For the text-containing cell, return its midpoint in (X, Y) coordinate format. 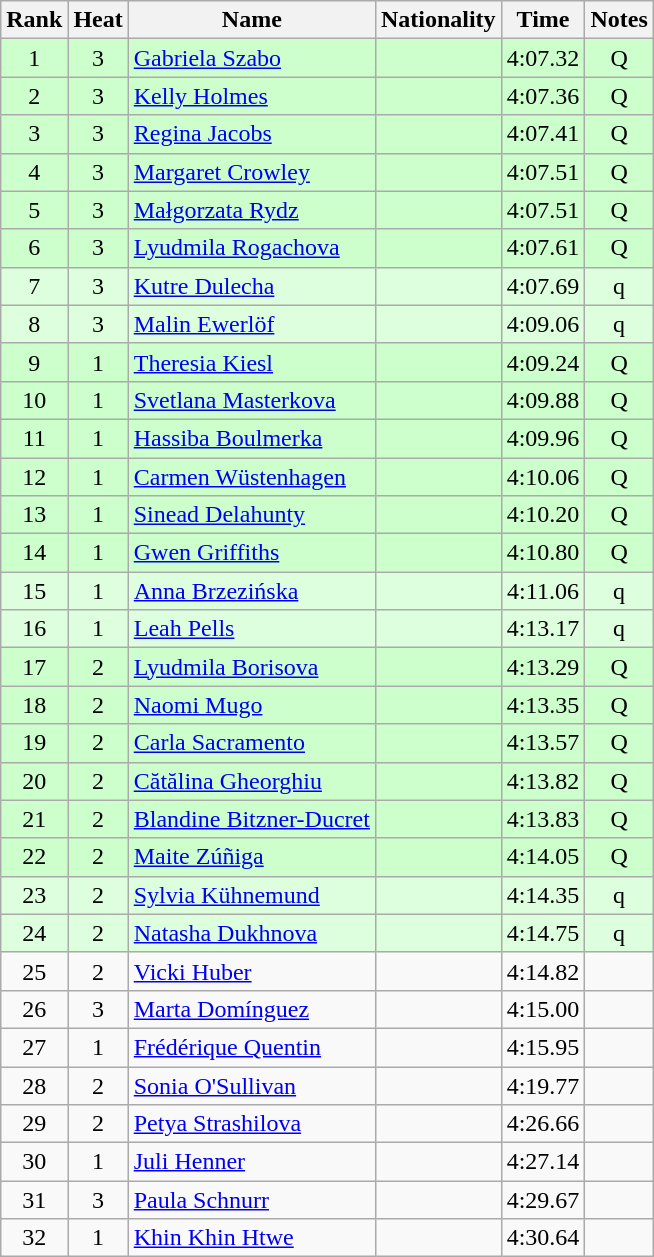
4:13.57 (543, 743)
Frédérique Quentin (252, 1047)
4:10.06 (543, 477)
26 (34, 1009)
20 (34, 781)
4:07.61 (543, 248)
4:14.75 (543, 933)
4:27.14 (543, 1162)
25 (34, 971)
4:29.67 (543, 1200)
18 (34, 705)
4:13.83 (543, 819)
4:13.17 (543, 629)
29 (34, 1124)
4:07.32 (543, 58)
Kutre Dulecha (252, 286)
4:09.06 (543, 324)
Time (543, 20)
Carla Sacramento (252, 743)
19 (34, 743)
15 (34, 591)
Regina Jacobs (252, 134)
31 (34, 1200)
32 (34, 1238)
4:13.35 (543, 705)
9 (34, 362)
4:15.95 (543, 1047)
Naomi Mugo (252, 705)
Juli Henner (252, 1162)
4:13.82 (543, 781)
6 (34, 248)
Małgorzata Rydz (252, 210)
4:13.29 (543, 667)
Svetlana Masterkova (252, 400)
4:14.35 (543, 895)
Sylvia Kühnemund (252, 895)
Gwen Griffiths (252, 553)
11 (34, 438)
4:09.88 (543, 400)
Paula Schnurr (252, 1200)
Rank (34, 20)
Carmen Wüstenhagen (252, 477)
Vicki Huber (252, 971)
4:14.82 (543, 971)
4:10.20 (543, 515)
4:26.66 (543, 1124)
28 (34, 1085)
4:07.36 (543, 96)
4:10.80 (543, 553)
22 (34, 857)
Marta Domínguez (252, 1009)
Malin Ewerlöf (252, 324)
16 (34, 629)
10 (34, 400)
7 (34, 286)
Maite Zúñiga (252, 857)
Cătălina Gheorghiu (252, 781)
Hassiba Boulmerka (252, 438)
17 (34, 667)
30 (34, 1162)
Petya Strashilova (252, 1124)
27 (34, 1047)
Blandine Bitzner-Ducret (252, 819)
Notes (619, 20)
4:11.06 (543, 591)
23 (34, 895)
Kelly Holmes (252, 96)
Nationality (438, 20)
4:30.64 (543, 1238)
Theresia Kiesl (252, 362)
4:19.77 (543, 1085)
14 (34, 553)
Leah Pells (252, 629)
12 (34, 477)
4 (34, 172)
Sinead Delahunty (252, 515)
24 (34, 933)
8 (34, 324)
Natasha Dukhnova (252, 933)
4:09.96 (543, 438)
13 (34, 515)
Lyudmila Borisova (252, 667)
Sonia O'Sullivan (252, 1085)
4:07.41 (543, 134)
4:07.69 (543, 286)
Gabriela Szabo (252, 58)
Heat (98, 20)
Margaret Crowley (252, 172)
4:15.00 (543, 1009)
5 (34, 210)
4:09.24 (543, 362)
Anna Brzezińska (252, 591)
21 (34, 819)
Name (252, 20)
4:14.05 (543, 857)
Lyudmila Rogachova (252, 248)
Khin Khin Htwe (252, 1238)
